Locate the cell with the specified text and output its [x, y] center coordinate. 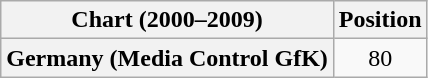
Germany (Media Control GfK) [168, 58]
80 [380, 58]
Chart (2000–2009) [168, 20]
Position [380, 20]
